Scan for the cell matching the given text and deliver its (x, y) coordinate at center. 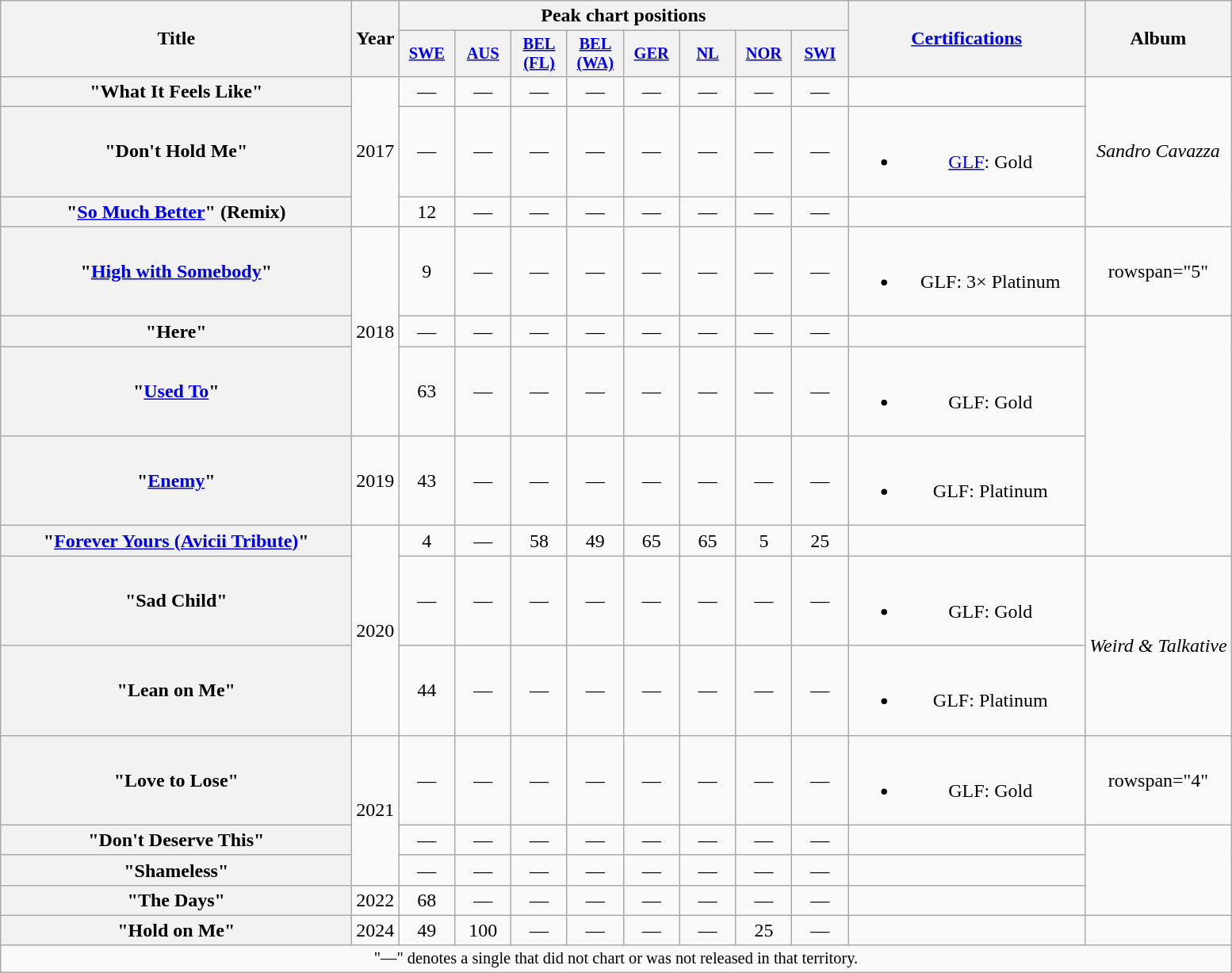
"Shameless" (176, 870)
63 (427, 392)
68 (427, 900)
2020 (376, 630)
SWE (427, 54)
"So Much Better" (Remix) (176, 212)
"Forever Yours (Avicii Tribute)" (176, 541)
Sandro Cavazza (1158, 151)
"Hold on Me" (176, 930)
"Sad Child" (176, 601)
"Enemy" (176, 481)
rowspan="5" (1158, 271)
"Here" (176, 331)
Title (176, 39)
BEL(FL) (539, 54)
AUS (484, 54)
"Don't Deserve This" (176, 840)
2024 (376, 930)
2017 (376, 151)
100 (484, 930)
"What It Feels Like" (176, 91)
"Don't Hold Me" (176, 152)
"The Days" (176, 900)
4 (427, 541)
9 (427, 271)
2021 (376, 810)
GLF: 3× Platinum (967, 271)
"Love to Lose" (176, 780)
43 (427, 481)
NOR (764, 54)
"—" denotes a single that did not chart or was not released in that territory. (616, 959)
58 (539, 541)
Weird & Talkative (1158, 645)
"Used To" (176, 392)
Album (1158, 39)
2022 (376, 900)
NL (707, 54)
Peak chart positions (623, 16)
12 (427, 212)
Year (376, 39)
BEL(WA) (595, 54)
SWI (820, 54)
rowspan="4" (1158, 780)
2019 (376, 481)
Certifications (967, 39)
"Lean on Me" (176, 690)
GER (652, 54)
44 (427, 690)
2018 (376, 331)
"High with Somebody" (176, 271)
5 (764, 541)
